Pinpoint the cell where the given text exists, returning its (X, Y) midpoint coordinate. 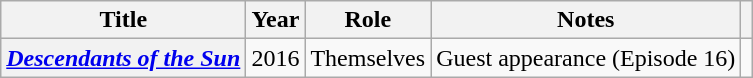
Year (276, 20)
2016 (276, 58)
Guest appearance (Episode 16) (586, 58)
Role (368, 20)
Themselves (368, 58)
Title (124, 20)
Descendants of the Sun (124, 58)
Notes (586, 20)
